Locate the cell with the specified text and output its (X, Y) center coordinate. 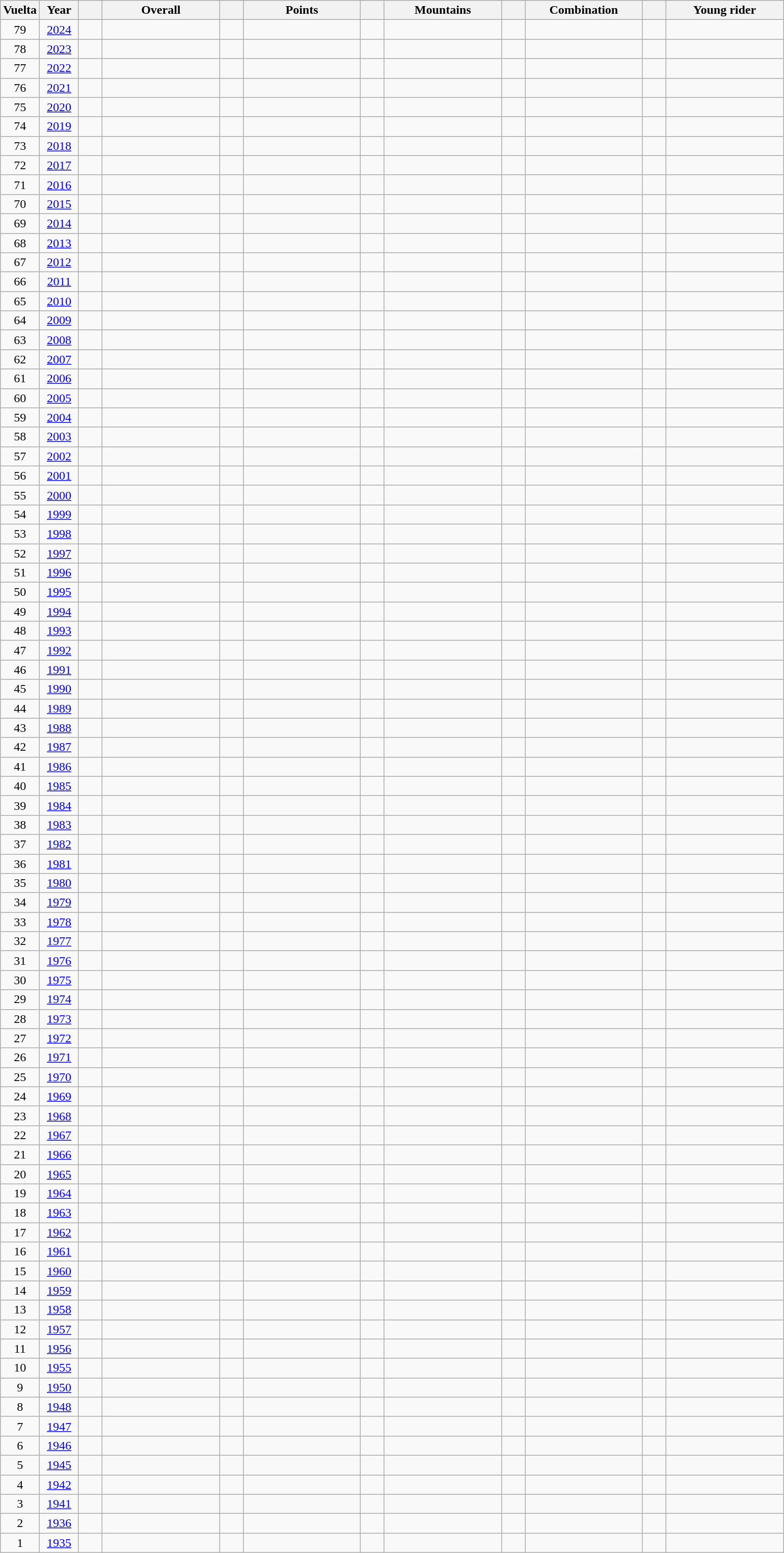
2017 (59, 165)
8 (20, 1407)
1991 (59, 670)
70 (20, 204)
78 (20, 49)
47 (20, 650)
75 (20, 107)
1996 (59, 573)
79 (20, 30)
2005 (59, 398)
73 (20, 146)
40 (20, 786)
Mountains (443, 10)
2007 (59, 359)
2020 (59, 107)
58 (20, 437)
26 (20, 1058)
76 (20, 88)
1988 (59, 728)
4 (20, 1485)
2022 (59, 68)
1993 (59, 631)
2016 (59, 185)
1999 (59, 514)
2001 (59, 476)
42 (20, 747)
45 (20, 689)
1936 (59, 1523)
55 (20, 495)
2004 (59, 417)
1980 (59, 883)
38 (20, 825)
2009 (59, 321)
1972 (59, 1038)
51 (20, 573)
1975 (59, 980)
74 (20, 126)
41 (20, 767)
44 (20, 708)
3 (20, 1504)
7 (20, 1426)
1950 (59, 1387)
1981 (59, 864)
29 (20, 999)
66 (20, 282)
1994 (59, 612)
1987 (59, 747)
Year (59, 10)
67 (20, 262)
56 (20, 476)
1970 (59, 1077)
65 (20, 301)
1945 (59, 1465)
16 (20, 1252)
1960 (59, 1271)
1957 (59, 1329)
2012 (59, 262)
20 (20, 1174)
1963 (59, 1213)
15 (20, 1271)
72 (20, 165)
2018 (59, 146)
34 (20, 903)
60 (20, 398)
61 (20, 379)
2 (20, 1523)
1974 (59, 999)
Overall (161, 10)
54 (20, 514)
22 (20, 1135)
1984 (59, 805)
1995 (59, 592)
12 (20, 1329)
2008 (59, 340)
2011 (59, 282)
1966 (59, 1154)
2024 (59, 30)
2006 (59, 379)
36 (20, 864)
1986 (59, 767)
63 (20, 340)
1973 (59, 1019)
13 (20, 1310)
24 (20, 1096)
28 (20, 1019)
1947 (59, 1426)
27 (20, 1038)
2019 (59, 126)
43 (20, 728)
1969 (59, 1096)
1985 (59, 786)
9 (20, 1387)
53 (20, 534)
35 (20, 883)
1978 (59, 922)
Young rider (724, 10)
10 (20, 1368)
1971 (59, 1058)
30 (20, 980)
2014 (59, 223)
14 (20, 1291)
1977 (59, 941)
50 (20, 592)
1956 (59, 1349)
48 (20, 631)
1967 (59, 1135)
1941 (59, 1504)
2023 (59, 49)
31 (20, 961)
1948 (59, 1407)
1982 (59, 844)
39 (20, 805)
1 (20, 1543)
17 (20, 1232)
49 (20, 612)
Vuelta (20, 10)
1958 (59, 1310)
25 (20, 1077)
1997 (59, 553)
1961 (59, 1252)
18 (20, 1213)
11 (20, 1349)
68 (20, 243)
5 (20, 1465)
1935 (59, 1543)
23 (20, 1116)
1983 (59, 825)
77 (20, 68)
1998 (59, 534)
62 (20, 359)
1965 (59, 1174)
1968 (59, 1116)
2000 (59, 495)
57 (20, 456)
59 (20, 417)
46 (20, 670)
6 (20, 1445)
2003 (59, 437)
1992 (59, 650)
69 (20, 223)
2021 (59, 88)
1976 (59, 961)
1990 (59, 689)
64 (20, 321)
1955 (59, 1368)
2002 (59, 456)
1942 (59, 1485)
2013 (59, 243)
Points (302, 10)
32 (20, 941)
2015 (59, 204)
2010 (59, 301)
37 (20, 844)
21 (20, 1154)
1964 (59, 1194)
1989 (59, 708)
71 (20, 185)
1959 (59, 1291)
19 (20, 1194)
52 (20, 553)
1962 (59, 1232)
1946 (59, 1445)
1979 (59, 903)
Combination (584, 10)
33 (20, 922)
